Locate the cell with the specified text and output its [x, y] center coordinate. 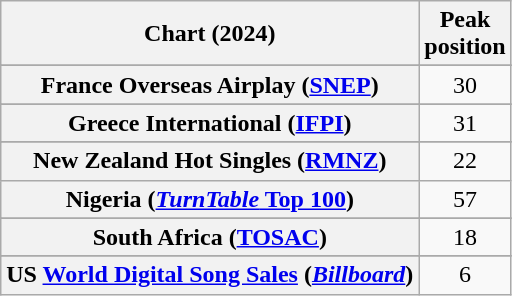
Greece International (IFPI) [210, 123]
57 [465, 199]
Chart (2024) [210, 34]
30 [465, 85]
Nigeria (TurnTable Top 100) [210, 199]
31 [465, 123]
Peakposition [465, 34]
22 [465, 161]
New Zealand Hot Singles (RMNZ) [210, 161]
France Overseas Airplay (SNEP) [210, 85]
South Africa (TOSAC) [210, 237]
6 [465, 275]
18 [465, 237]
US World Digital Song Sales (Billboard) [210, 275]
